Determine the (x, y) coordinate at the center of the cell enclosing the given text.  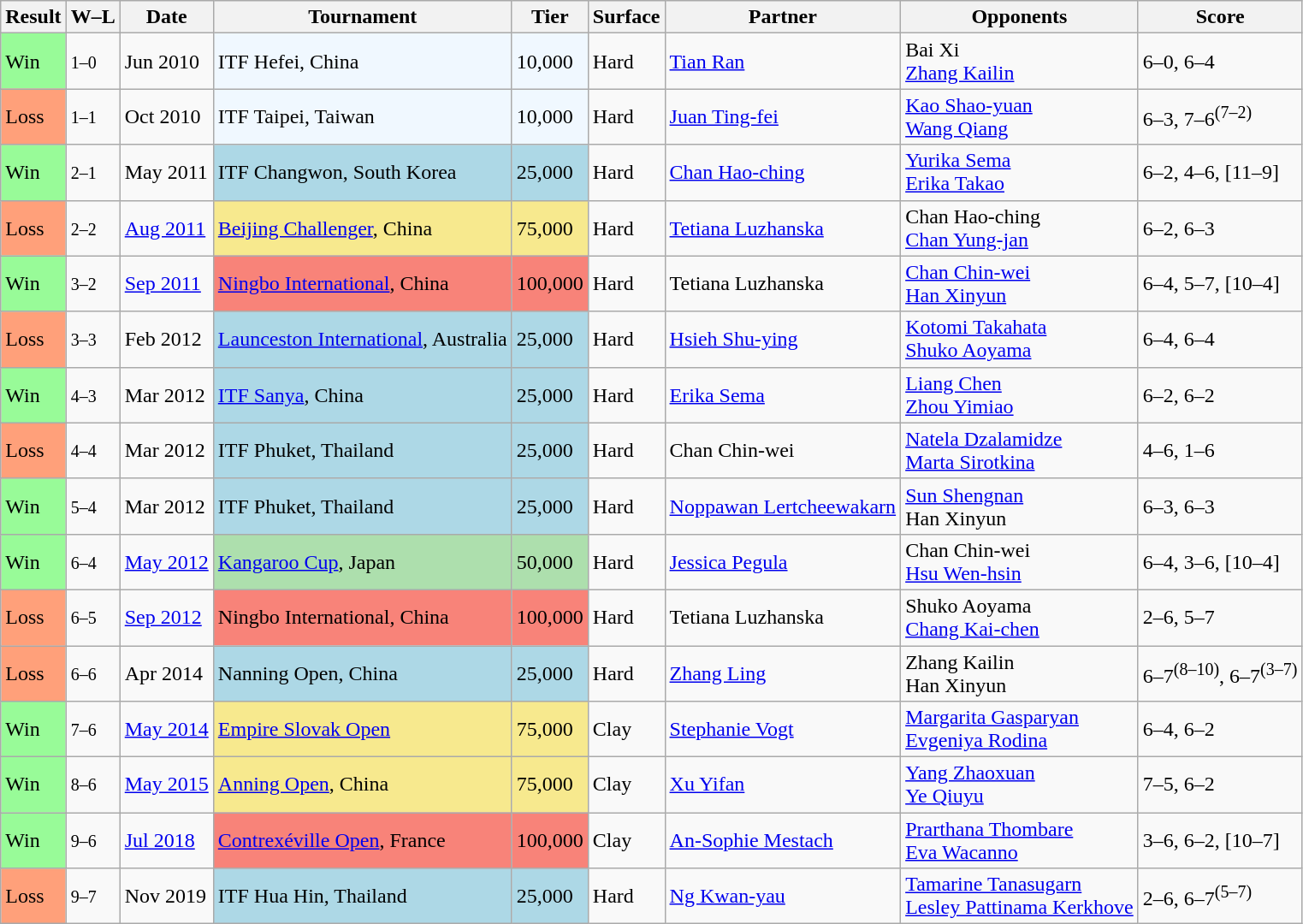
May 2012 (166, 561)
Aug 2011 (166, 228)
Yurika Sema Erika Takao (1020, 173)
Apr 2014 (166, 672)
Erika Sema (783, 395)
ITF Hefei, China (363, 62)
Jessica Pegula (783, 561)
Score (1220, 17)
Tier (549, 17)
Prarthana Thombare Eva Wacanno (1020, 840)
6–0, 6–4 (1220, 62)
4–6, 1–6 (1220, 450)
Juan Ting-fei (783, 116)
Hsieh Shu-ying (783, 339)
Yang Zhaoxuan Ye Qiuyu (1020, 785)
Kangaroo Cup, Japan (363, 561)
6–2, 6–3 (1220, 228)
7–6 (92, 729)
Xu Yifan (783, 785)
Kao Shao-yuan Wang Qiang (1020, 116)
Opponents (1020, 17)
6–3, 7–6(7–2) (1220, 116)
Partner (783, 17)
Feb 2012 (166, 339)
3–3 (92, 339)
Zhang Kailin Han Xinyun (1020, 672)
3–2 (92, 284)
Beijing Challenger, China (363, 228)
Sep 2011 (166, 284)
May 2011 (166, 173)
Nov 2019 (166, 897)
ITF Hua Hin, Thailand (363, 897)
Liang Chen Zhou Yimiao (1020, 395)
6–5 (92, 618)
Noppawan Lertcheewakarn (783, 506)
6–4, 6–2 (1220, 729)
Jul 2018 (166, 840)
1–1 (92, 116)
ITF Taipei, Taiwan (363, 116)
5–4 (92, 506)
1–0 (92, 62)
Kotomi Takahata Shuko Aoyama (1020, 339)
Chan Hao-ching (783, 173)
Zhang Ling (783, 672)
9–7 (92, 897)
Margarita Gasparyan Evgeniya Rodina (1020, 729)
Surface (626, 17)
Chan Hao-ching Chan Yung-jan (1020, 228)
ITF Changwon, South Korea (363, 173)
Tamarine Tanasugarn Lesley Pattinama Kerkhove (1020, 897)
W–L (92, 17)
6–3, 6–3 (1220, 506)
4–4 (92, 450)
9–6 (92, 840)
May 2015 (166, 785)
8–6 (92, 785)
Natela Dzalamidze Marta Sirotkina (1020, 450)
6–4 (92, 561)
6–6 (92, 672)
7–5, 6–2 (1220, 785)
Sep 2012 (166, 618)
6–2, 6–2 (1220, 395)
Launceston International, Australia (363, 339)
An-Sophie Mestach (783, 840)
Date (166, 17)
6–4, 5–7, [10–4] (1220, 284)
3–6, 6–2, [10–7] (1220, 840)
Contrexéville Open, France (363, 840)
Chan Chin-wei (783, 450)
Chan Chin-wei Han Xinyun (1020, 284)
Chan Chin-wei Hsu Wen-hsin (1020, 561)
6–7(8–10), 6–7(3–7) (1220, 672)
Sun Shengnan Han Xinyun (1020, 506)
2–6, 6–7(5–7) (1220, 897)
Anning Open, China (363, 785)
2–1 (92, 173)
ITF Sanya, China (363, 395)
Ng Kwan-yau (783, 897)
Jun 2010 (166, 62)
2–6, 5–7 (1220, 618)
May 2014 (166, 729)
Stephanie Vogt (783, 729)
50,000 (549, 561)
6–4, 6–4 (1220, 339)
Empire Slovak Open (363, 729)
Oct 2010 (166, 116)
6–2, 4–6, [11–9] (1220, 173)
Result (33, 17)
Tournament (363, 17)
4–3 (92, 395)
6–4, 3–6, [10–4] (1220, 561)
Shuko Aoyama Chang Kai-chen (1020, 618)
2–2 (92, 228)
Tian Ran (783, 62)
Bai Xi Zhang Kailin (1020, 62)
Nanning Open, China (363, 672)
